Search for the cell housing the specified text and yield its [X, Y] center coordinate. 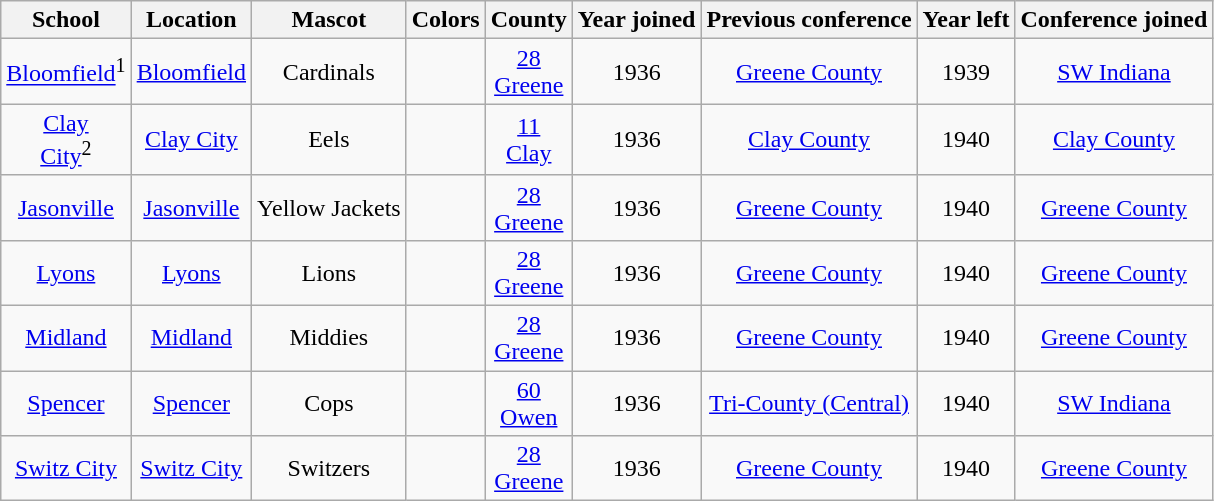
Colors [446, 20]
Lions [330, 272]
Bloomfield1 [66, 72]
Eels [330, 140]
1939 [966, 72]
Middies [330, 338]
Conference joined [1114, 20]
Yellow Jackets [330, 208]
Year left [966, 20]
Cops [330, 404]
County [528, 20]
Tri-County (Central) [809, 404]
11 Clay [528, 140]
School [66, 20]
Clay City2 [66, 140]
Cardinals [330, 72]
60 Owen [528, 404]
Switzers [330, 468]
Mascot [330, 20]
Bloomfield [191, 72]
Clay City [191, 140]
Previous conference [809, 20]
Year joined [636, 20]
Location [191, 20]
